Detect which cell encompasses the target text, then output its [X, Y] center coordinate. 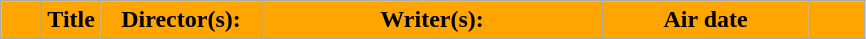
Air date [706, 20]
Director(s): [180, 20]
Title [72, 20]
Writer(s): [432, 20]
